Output the [x, y] coordinate of the center of the cell containing the given text.  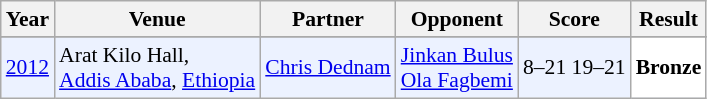
Partner [328, 19]
Chris Dednam [328, 68]
Result [669, 19]
Bronze [669, 68]
Year [28, 19]
Score [574, 19]
Arat Kilo Hall,Addis Ababa, Ethiopia [157, 68]
Venue [157, 19]
8–21 19–21 [574, 68]
2012 [28, 68]
Opponent [457, 19]
Jinkan Bulus Ola Fagbemi [457, 68]
